Output the [x, y] coordinate of the center of the cell containing the given text.  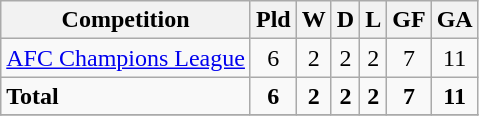
W [314, 20]
GA [454, 20]
Competition [126, 20]
AFC Champions League [126, 58]
D [345, 20]
L [374, 20]
Total [126, 96]
Pld [273, 20]
GF [409, 20]
